For the text-containing cell, return its midpoint in (x, y) coordinate format. 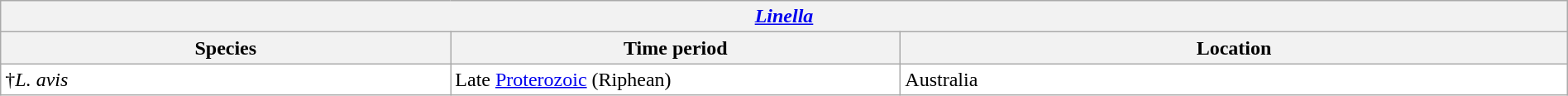
Australia (1234, 79)
Late Proterozoic (Riphean) (676, 79)
Linella (784, 17)
Species (226, 48)
Time period (676, 48)
†L. avis (226, 79)
Location (1234, 48)
